For the text-containing cell, return its midpoint in (x, y) coordinate format. 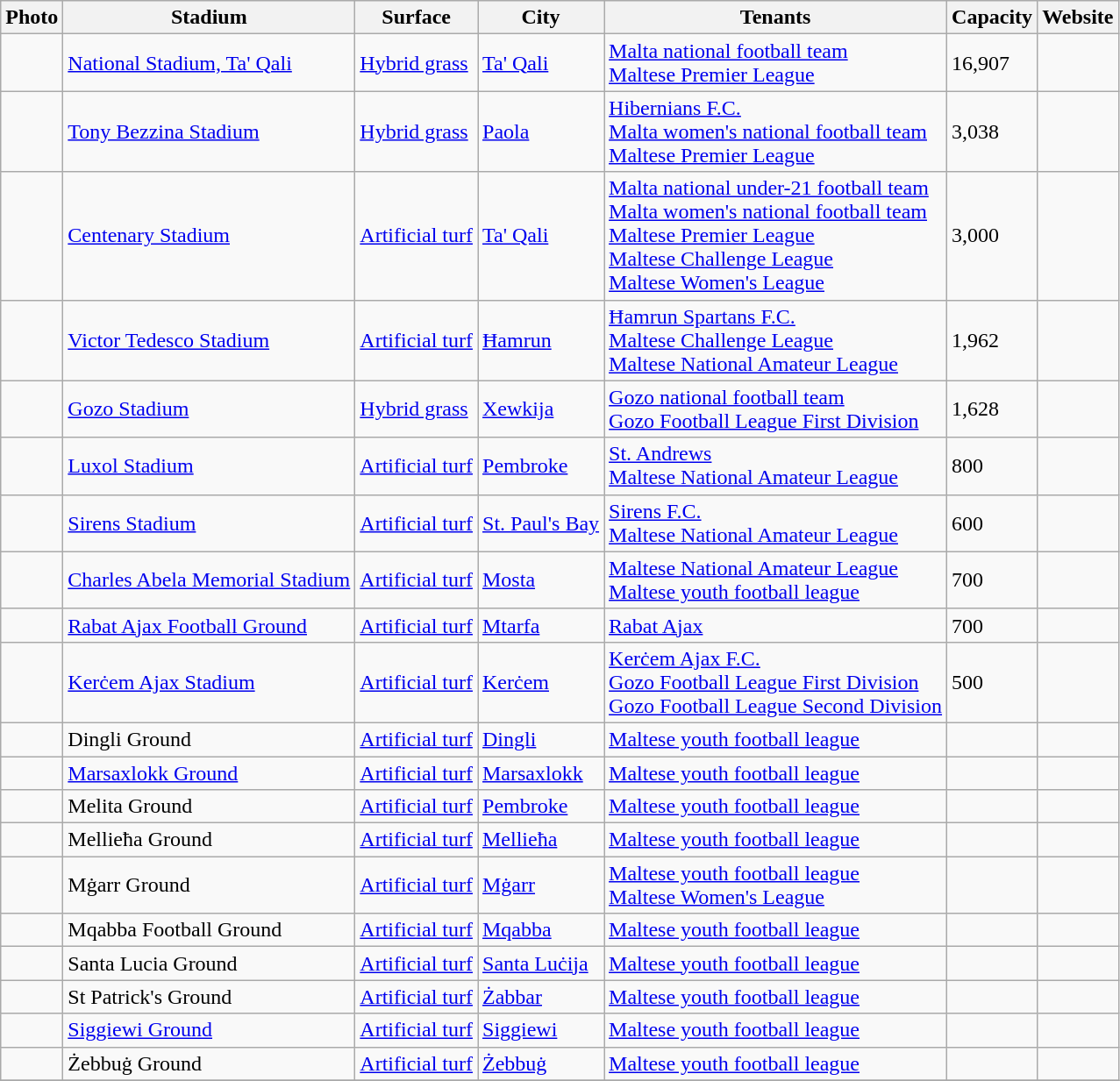
Centenary Stadium (209, 236)
St Patrick's Ground (209, 997)
Santa Lucia Ground (209, 964)
Marsaxlokk Ground (209, 772)
Mġarr (540, 885)
Rabat Ajax Football Ground (209, 625)
Tony Bezzina Stadium (209, 132)
Website (1078, 18)
Żebbuġ (540, 1063)
Luxol Stadium (209, 466)
Malta national under-21 football teamMalta women's national football teamMaltese Premier LeagueMaltese Challenge LeagueMaltese Women's League (775, 236)
Sirens F.C.Maltese National Amateur League (775, 523)
600 (993, 523)
1,628 (993, 409)
Siggiewi Ground (209, 1030)
Melita Ground (209, 807)
Surface (417, 18)
Mqabba (540, 930)
16,907 (993, 63)
Mqabba Football Ground (209, 930)
Mtarfa (540, 625)
Gozo national football teamGozo Football League First Division (775, 409)
Kerċem (540, 682)
Charles Abela Memorial Stadium (209, 580)
Maltese National Amateur LeagueMaltese youth football league (775, 580)
Dingli (540, 739)
Ħamrun (540, 340)
3,038 (993, 132)
3,000 (993, 236)
Ħamrun Spartans F.C.Maltese Challenge LeagueMaltese National Amateur League (775, 340)
1,962 (993, 340)
Capacity (993, 18)
Photo (32, 18)
Dingli Ground (209, 739)
Kerċem Ajax F.C.Gozo Football League First DivisionGozo Football League Second Division (775, 682)
Siggiewi (540, 1030)
800 (993, 466)
St. Paul's Bay (540, 523)
Hibernians F.C.Malta women's national football teamMaltese Premier League (775, 132)
Żebbuġ Ground (209, 1063)
City (540, 18)
Stadium (209, 18)
500 (993, 682)
Kerċem Ajax Stadium (209, 682)
Gozo Stadium (209, 409)
Paola (540, 132)
Tenants (775, 18)
Mellieħa Ground (209, 840)
Marsaxlokk (540, 772)
Xewkija (540, 409)
Żabbar (540, 997)
Victor Tedesco Stadium (209, 340)
Malta national football teamMaltese Premier League (775, 63)
Santa Luċija (540, 964)
Mġarr Ground (209, 885)
Sirens Stadium (209, 523)
Mellieħa (540, 840)
St. AndrewsMaltese National Amateur League (775, 466)
Maltese youth football leagueMaltese Women's League (775, 885)
National Stadium, Ta' Qali (209, 63)
Mosta (540, 580)
Rabat Ajax (775, 625)
